Capture the cell that displays the provided text and extract its [X, Y] central coordinate. 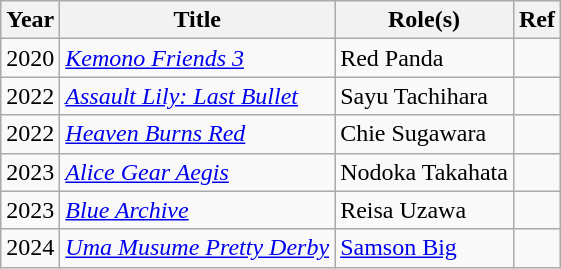
Nodoka Takahata [424, 172]
Chie Sugawara [424, 134]
Red Panda [424, 58]
2020 [30, 58]
Kemono Friends 3 [198, 58]
Samson Big [424, 248]
2024 [30, 248]
Ref [536, 20]
Year [30, 20]
Uma Musume Pretty Derby [198, 248]
Title [198, 20]
Sayu Tachihara [424, 96]
Assault Lily: Last Bullet [198, 96]
Alice Gear Aegis [198, 172]
Blue Archive [198, 210]
Heaven Burns Red [198, 134]
Reisa Uzawa [424, 210]
Role(s) [424, 20]
